Search for the cell housing the specified text and yield its [x, y] center coordinate. 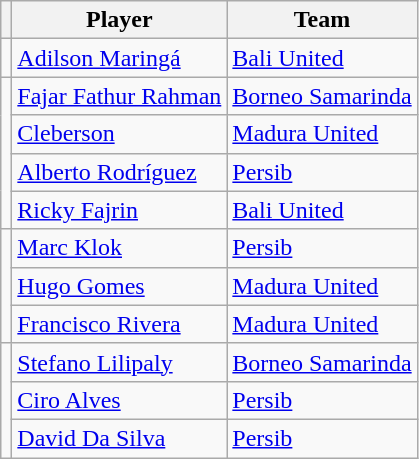
Player [120, 20]
Adilson Maringá [120, 58]
Ricky Fajrin [120, 210]
Marc Klok [120, 248]
Stefano Lilipaly [120, 362]
David Da Silva [120, 438]
Alberto Rodríguez [120, 172]
Ciro Alves [120, 400]
Cleberson [120, 134]
Francisco Rivera [120, 324]
Fajar Fathur Rahman [120, 96]
Hugo Gomes [120, 286]
Team [322, 20]
